Detect which cell encompasses the target text, then output its [X, Y] center coordinate. 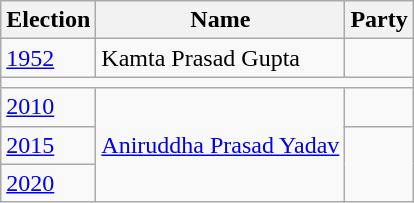
1952 [48, 58]
Name [220, 20]
2010 [48, 107]
Aniruddha Prasad Yadav [220, 145]
2015 [48, 145]
Kamta Prasad Gupta [220, 58]
2020 [48, 183]
Party [379, 20]
Election [48, 20]
